Search for the cell housing the specified text and yield its (X, Y) center coordinate. 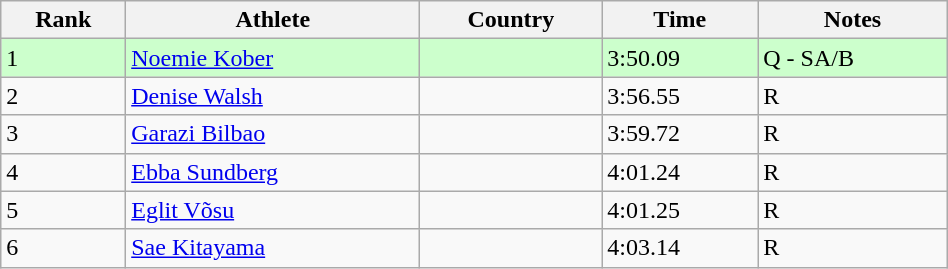
3:56.55 (680, 96)
1 (64, 58)
4:03.14 (680, 248)
Garazi Bilbao (273, 134)
4 (64, 172)
Q - SA/B (853, 58)
Athlete (273, 20)
3 (64, 134)
Country (511, 20)
2 (64, 96)
Time (680, 20)
Noemie Kober (273, 58)
5 (64, 210)
4:01.25 (680, 210)
Sae Kitayama (273, 248)
Notes (853, 20)
Eglit Võsu (273, 210)
Ebba Sundberg (273, 172)
4:01.24 (680, 172)
Rank (64, 20)
Denise Walsh (273, 96)
3:59.72 (680, 134)
6 (64, 248)
3:50.09 (680, 58)
